Provide the [x, y] coordinate of the cell's center where the given text is located.  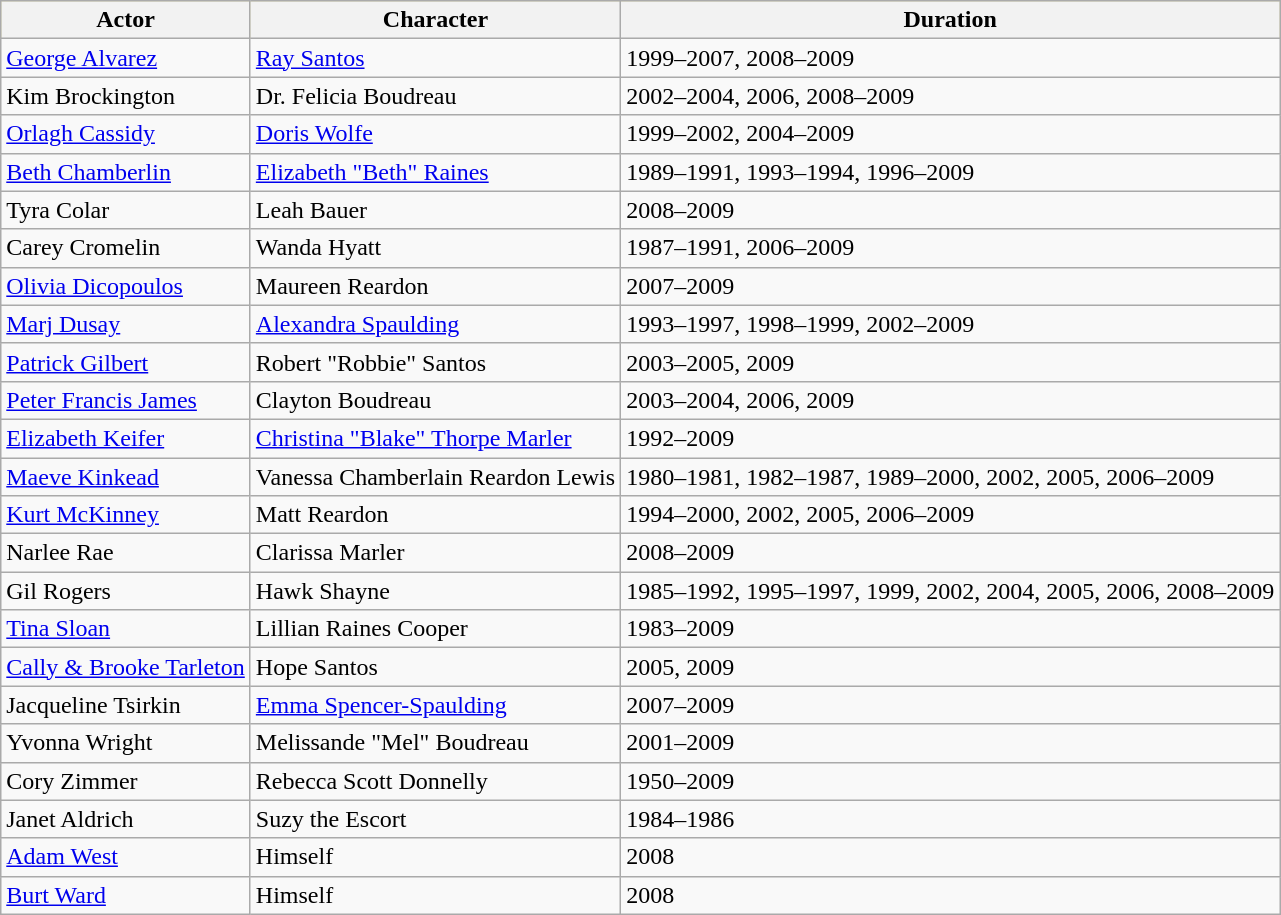
Gil Rogers [126, 591]
Character [435, 20]
Vanessa Chamberlain Reardon Lewis [435, 477]
2005, 2009 [950, 667]
Lillian Raines Cooper [435, 629]
Ray Santos [435, 58]
Christina "Blake" Thorpe Marler [435, 438]
Jacqueline Tsirkin [126, 705]
Matt Reardon [435, 515]
Wanda Hyatt [435, 248]
1950–2009 [950, 781]
1994–2000, 2002, 2005, 2006–2009 [950, 515]
George Alvarez [126, 58]
Hope Santos [435, 667]
Maureen Reardon [435, 286]
Robert "Robbie" Santos [435, 362]
1984–1986 [950, 819]
Orlagh Cassidy [126, 134]
Clayton Boudreau [435, 400]
Cally & Brooke Tarleton [126, 667]
Suzy the Escort [435, 819]
1992–2009 [950, 438]
1983–2009 [950, 629]
1987–1991, 2006–2009 [950, 248]
Cory Zimmer [126, 781]
Emma Spencer-Spaulding [435, 705]
2003–2004, 2006, 2009 [950, 400]
Elizabeth "Beth" Raines [435, 172]
Peter Francis James [126, 400]
Beth Chamberlin [126, 172]
2001–2009 [950, 743]
Actor [126, 20]
Patrick Gilbert [126, 362]
Carey Cromelin [126, 248]
2002–2004, 2006, 2008–2009 [950, 96]
Burt Ward [126, 895]
1993–1997, 1998–1999, 2002–2009 [950, 324]
Leah Bauer [435, 210]
Olivia Dicopoulos [126, 286]
Kim Brockington [126, 96]
Doris Wolfe [435, 134]
Tyra Colar [126, 210]
1989–1991, 1993–1994, 1996–2009 [950, 172]
Marj Dusay [126, 324]
Kurt McKinney [126, 515]
1999–2007, 2008–2009 [950, 58]
Maeve Kinkead [126, 477]
1999–2002, 2004–2009 [950, 134]
Melissande "Mel" Boudreau [435, 743]
Clarissa Marler [435, 553]
Alexandra Spaulding [435, 324]
2003–2005, 2009 [950, 362]
Tina Sloan [126, 629]
1985–1992, 1995–1997, 1999, 2002, 2004, 2005, 2006, 2008–2009 [950, 591]
Yvonna Wright [126, 743]
Dr. Felicia Boudreau [435, 96]
Adam West [126, 857]
Hawk Shayne [435, 591]
Narlee Rae [126, 553]
Elizabeth Keifer [126, 438]
Janet Aldrich [126, 819]
Duration [950, 20]
1980–1981, 1982–1987, 1989–2000, 2002, 2005, 2006–2009 [950, 477]
Rebecca Scott Donnelly [435, 781]
